Scan for the cell matching the given text and deliver its (X, Y) coordinate at center. 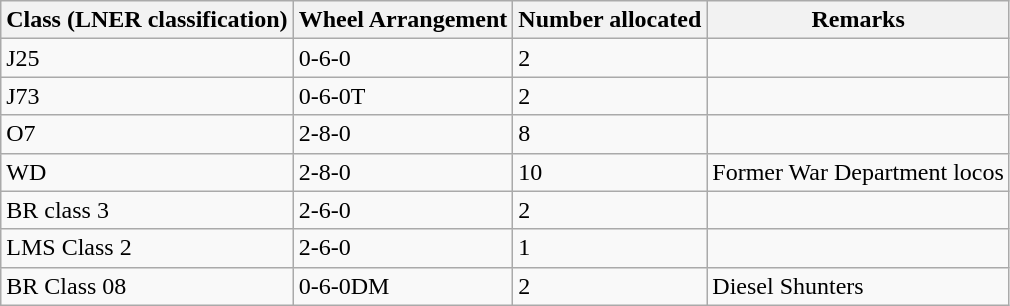
1 (610, 248)
BR class 3 (147, 210)
0-6-0DM (403, 286)
J73 (147, 96)
Number allocated (610, 20)
8 (610, 134)
10 (610, 172)
0-6-0T (403, 96)
Wheel Arrangement (403, 20)
Diesel Shunters (858, 286)
Class (LNER classification) (147, 20)
BR Class 08 (147, 286)
0-6-0 (403, 58)
J25 (147, 58)
LMS Class 2 (147, 248)
WD (147, 172)
O7 (147, 134)
Remarks (858, 20)
Former War Department locos (858, 172)
